Determine the [X, Y] coordinate at the center of the cell enclosing the given text.  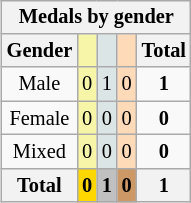
Mixed [40, 152]
Medals by gender [96, 17]
Gender [40, 51]
Female [40, 118]
Male [40, 84]
